Identify which cell holds the provided text, then report its (X, Y) central coordinate. 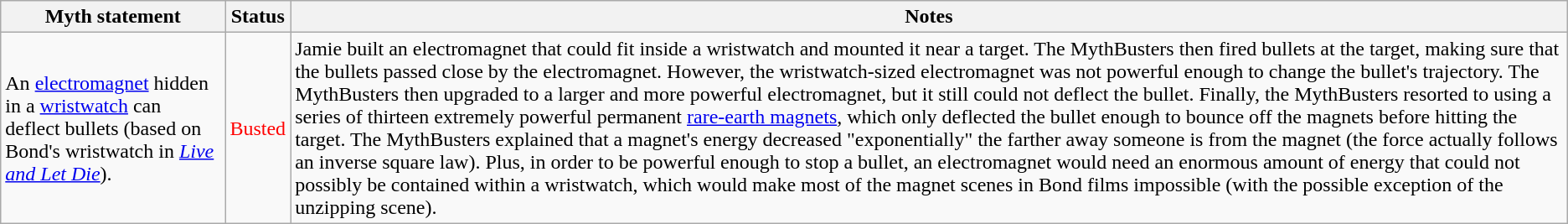
Busted (258, 128)
Status (258, 17)
Notes (930, 17)
An electromagnet hidden in a wristwatch can deflect bullets (based on Bond's wristwatch in Live and Let Die). (113, 128)
Myth statement (113, 17)
